For the text-containing cell, return its midpoint in (X, Y) coordinate format. 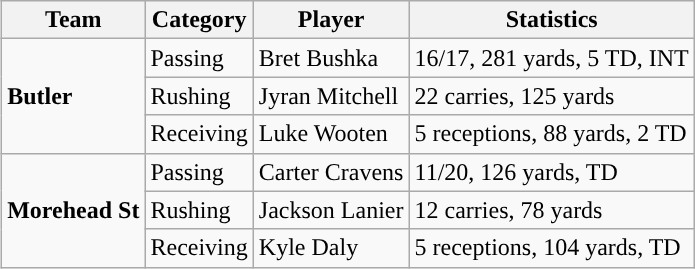
Bret Bushka (331, 58)
Statistics (552, 20)
Player (331, 20)
11/20, 126 yards, TD (552, 172)
Kyle Daly (331, 248)
Category (199, 20)
16/17, 281 yards, 5 TD, INT (552, 58)
22 carries, 125 yards (552, 96)
12 carries, 78 yards (552, 210)
Carter Cravens (331, 172)
Team (74, 20)
Morehead St (74, 210)
Jackson Lanier (331, 210)
Luke Wooten (331, 134)
5 receptions, 104 yards, TD (552, 248)
Butler (74, 96)
5 receptions, 88 yards, 2 TD (552, 134)
Jyran Mitchell (331, 96)
